Locate the cell with the specified text and output its [x, y] center coordinate. 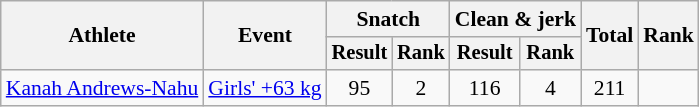
Total [610, 36]
Kanah Andrews-Nahu [102, 88]
Girls' +63 kg [264, 88]
116 [485, 88]
Athlete [102, 36]
Snatch [388, 19]
95 [360, 88]
Clean & jerk [516, 19]
Event [264, 36]
211 [610, 88]
2 [421, 88]
4 [550, 88]
